Output the (X, Y) coordinate of the center of the cell containing the given text.  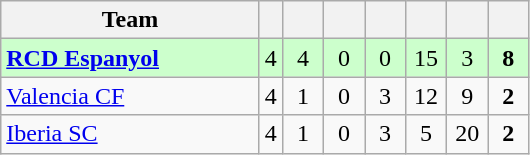
RCD Espanyol (130, 58)
Iberia SC (130, 134)
Valencia CF (130, 96)
9 (468, 96)
15 (426, 58)
5 (426, 134)
Team (130, 20)
12 (426, 96)
20 (468, 134)
8 (508, 58)
